For the text-containing cell, return its midpoint in (x, y) coordinate format. 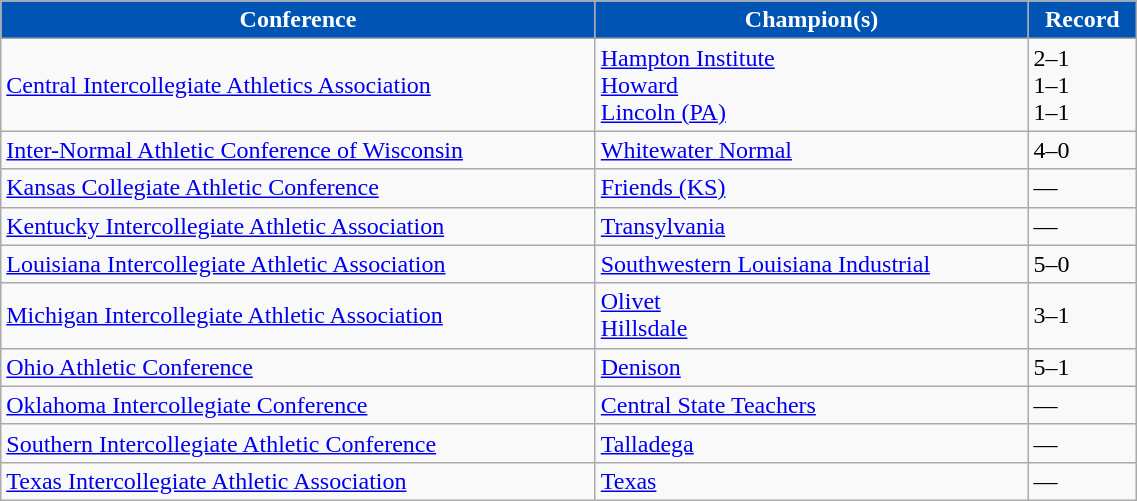
Whitewater Normal (812, 150)
4–0 (1082, 150)
Conference (298, 20)
Hampton InstituteHowardLincoln (PA) (812, 85)
Central State Teachers (812, 405)
OlivetHillsdale (812, 316)
2–11–11–1 (1082, 85)
Central Intercollegiate Athletics Association (298, 85)
Texas (812, 481)
Southern Intercollegiate Athletic Conference (298, 443)
Southwestern Louisiana Industrial (812, 264)
Kentucky Intercollegiate Athletic Association (298, 226)
Texas Intercollegiate Athletic Association (298, 481)
Talladega (812, 443)
Louisiana Intercollegiate Athletic Association (298, 264)
5–0 (1082, 264)
3–1 (1082, 316)
Inter-Normal Athletic Conference of Wisconsin (298, 150)
Ohio Athletic Conference (298, 367)
Record (1082, 20)
Friends (KS) (812, 188)
Transylvania (812, 226)
Oklahoma Intercollegiate Conference (298, 405)
Kansas Collegiate Athletic Conference (298, 188)
Champion(s) (812, 20)
5–1 (1082, 367)
Denison (812, 367)
Michigan Intercollegiate Athletic Association (298, 316)
